Scan for the cell matching the given text and deliver its (X, Y) coordinate at center. 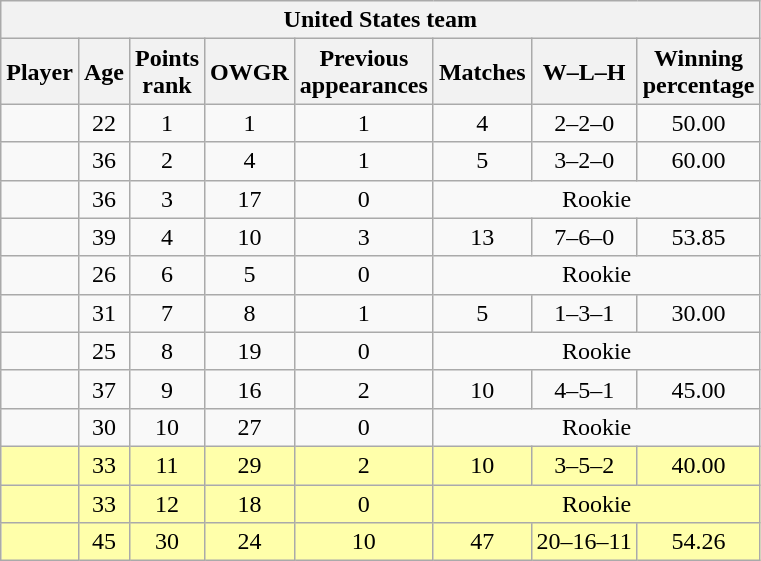
W–L–H (584, 72)
47 (482, 542)
50.00 (698, 123)
Winningpercentage (698, 72)
45 (104, 542)
31 (104, 313)
45.00 (698, 389)
37 (104, 389)
United States team (380, 20)
30.00 (698, 313)
18 (250, 503)
53.85 (698, 237)
39 (104, 237)
4–5–1 (584, 389)
24 (250, 542)
19 (250, 351)
17 (250, 199)
11 (166, 465)
Matches (482, 72)
13 (482, 237)
26 (104, 275)
Age (104, 72)
40.00 (698, 465)
Player (40, 72)
7–6–0 (584, 237)
7 (166, 313)
3–5–2 (584, 465)
22 (104, 123)
9 (166, 389)
6 (166, 275)
20–16–11 (584, 542)
2–2–0 (584, 123)
29 (250, 465)
Previousappearances (364, 72)
3–2–0 (584, 161)
OWGR (250, 72)
Pointsrank (166, 72)
16 (250, 389)
27 (250, 427)
1–3–1 (584, 313)
25 (104, 351)
12 (166, 503)
60.00 (698, 161)
54.26 (698, 542)
